Locate the cell with the specified text and output its (x, y) center coordinate. 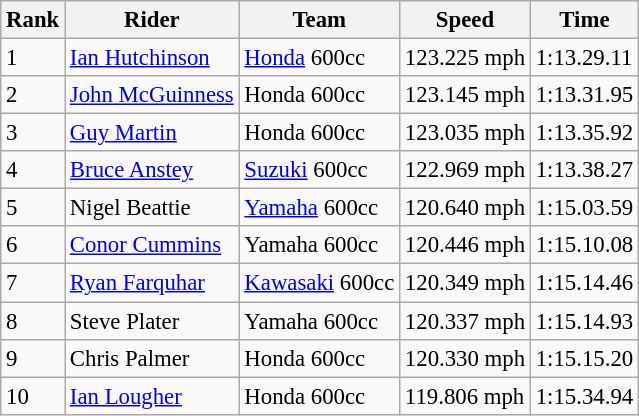
Team (320, 20)
Ryan Farquhar (152, 283)
120.337 mph (466, 321)
Bruce Anstey (152, 170)
Time (584, 20)
John McGuinness (152, 95)
1:13.29.11 (584, 58)
1:15.34.94 (584, 396)
120.349 mph (466, 283)
4 (33, 170)
8 (33, 321)
1:13.38.27 (584, 170)
1 (33, 58)
10 (33, 396)
2 (33, 95)
Speed (466, 20)
123.225 mph (466, 58)
Conor Cummins (152, 245)
1:15.15.20 (584, 358)
6 (33, 245)
122.969 mph (466, 170)
Rider (152, 20)
Chris Palmer (152, 358)
123.145 mph (466, 95)
Kawasaki 600cc (320, 283)
120.446 mph (466, 245)
Nigel Beattie (152, 208)
1:13.31.95 (584, 95)
Ian Lougher (152, 396)
Guy Martin (152, 133)
Rank (33, 20)
123.035 mph (466, 133)
9 (33, 358)
119.806 mph (466, 396)
1:15.14.46 (584, 283)
120.330 mph (466, 358)
1:13.35.92 (584, 133)
1:15.03.59 (584, 208)
1:15.10.08 (584, 245)
Ian Hutchinson (152, 58)
Steve Plater (152, 321)
Suzuki 600cc (320, 170)
1:15.14.93 (584, 321)
120.640 mph (466, 208)
3 (33, 133)
5 (33, 208)
7 (33, 283)
